Capture the cell that displays the provided text and extract its [x, y] central coordinate. 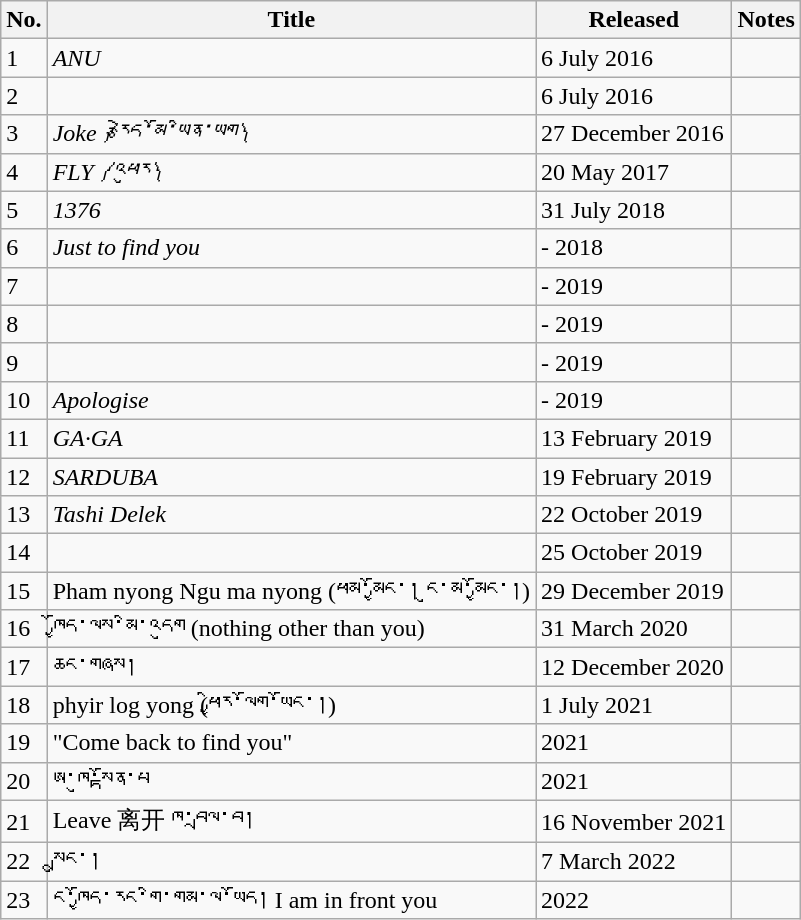
21 [24, 822]
2 [24, 96]
ཁྱོད་ལས་མི་འདུག (nothing other than you) [291, 629]
2022 [634, 900]
11 [24, 438]
Apologise [291, 400]
16 [24, 629]
4 [24, 172]
1 [24, 58]
5 [24, 210]
19 [24, 743]
20 May 2017 [634, 172]
"Come back to find you" [291, 743]
23 [24, 900]
6 [24, 248]
15 [24, 591]
7 [24, 286]
27 December 2016 [634, 134]
10 [24, 400]
ANU [291, 58]
Notes [766, 20]
Released [634, 20]
12 December 2020 [634, 667]
No. [24, 20]
9 [24, 362]
29 December 2019 [634, 591]
- 2018 [634, 248]
SARDUBA [291, 477]
Leave 离开 ཁ་བྲལ་བ། [291, 822]
13 February 2019 [634, 438]
ཨ་ཁུ་སྟོན་པ [291, 781]
13 [24, 515]
3 [24, 134]
19 February 2019 [634, 477]
Pham nyong Ngu ma nyong (ཕམ་མྱོང་། ངུ་མ་མྱོང་།) [291, 591]
Joke ༼རྩེད་མོ་ཡིན་ཡག༽ [291, 134]
25 October 2019 [634, 553]
phyir log yong (ཕྱིར་ལོག་ཡོང་།) [291, 705]
18 [24, 705]
ཆང་གཞས། [291, 667]
22 [24, 862]
14 [24, 553]
1376 [291, 210]
20 [24, 781]
7 March 2022 [634, 862]
སྲུང་། [291, 862]
FLY ༼འཕུར༽ [291, 172]
Title [291, 20]
31 March 2020 [634, 629]
31 July 2018 [634, 210]
12 [24, 477]
17 [24, 667]
ང་ཁྱོད་རང་གི་གམ་ལ་ཡོད། I am in front you [291, 900]
1 July 2021 [634, 705]
GA·GA [291, 438]
Tashi Delek [291, 515]
Just to find you [291, 248]
22 October 2019 [634, 515]
16 November 2021 [634, 822]
8 [24, 324]
